For the text-containing cell, return its midpoint in [X, Y] coordinate format. 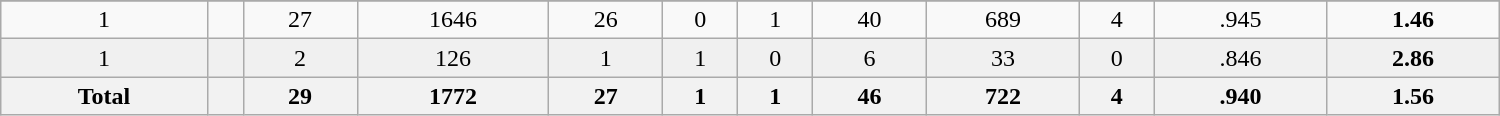
722 [1004, 96]
1772 [453, 96]
1646 [453, 20]
46 [870, 96]
.940 [1240, 96]
.945 [1240, 20]
26 [606, 20]
2 [300, 58]
Total [104, 96]
40 [870, 20]
2.86 [1414, 58]
1.56 [1414, 96]
689 [1004, 20]
1.46 [1414, 20]
126 [453, 58]
.846 [1240, 58]
33 [1004, 58]
6 [870, 58]
29 [300, 96]
